Determine the [x, y] coordinate at the center of the cell enclosing the given text.  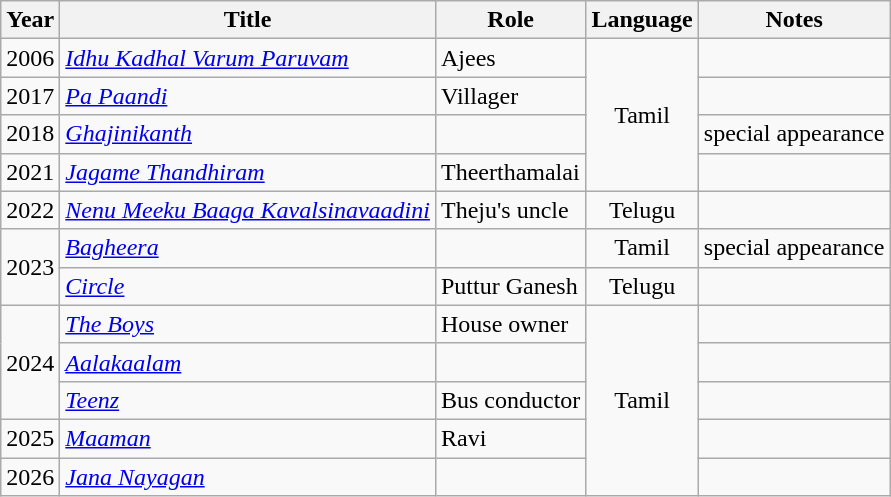
Puttur Ganesh [510, 286]
Ajees [510, 58]
Role [510, 20]
Circle [248, 286]
Theju's uncle [510, 210]
Ravi [510, 438]
2023 [30, 267]
Bus conductor [510, 400]
Aalakaalam [248, 362]
Teenz [248, 400]
Pa Paandi [248, 96]
2024 [30, 362]
2006 [30, 58]
Notes [794, 20]
Nenu Meeku Baaga Kavalsinavaadini [248, 210]
2026 [30, 477]
Jagame Thandhiram [248, 172]
2025 [30, 438]
Bagheera [248, 248]
The Boys [248, 324]
Idhu Kadhal Varum Paruvam [248, 58]
Theerthamalai [510, 172]
Maaman [248, 438]
Ghajinikanth [248, 134]
2022 [30, 210]
Language [642, 20]
House owner [510, 324]
Villager [510, 96]
Year [30, 20]
Jana Nayagan [248, 477]
2021 [30, 172]
2018 [30, 134]
Title [248, 20]
2017 [30, 96]
